Capture the cell that displays the provided text and extract its (X, Y) central coordinate. 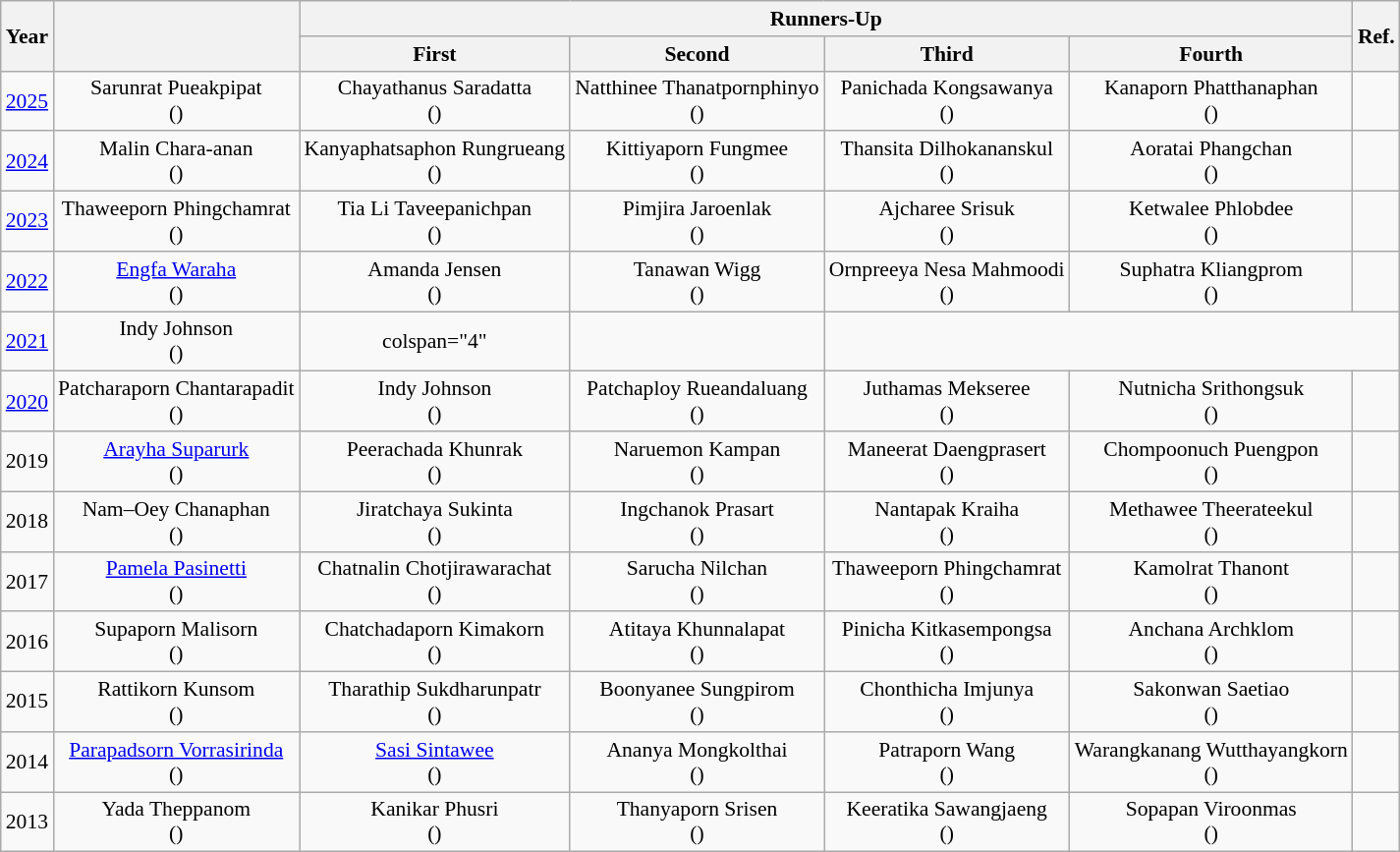
2022 (28, 281)
Atitaya Khunnalapat() (698, 643)
Runners-Up (826, 19)
Kanyaphatsaphon Rungrueang() (435, 161)
Patcharaporn Chantarapadit() (176, 401)
Pinicha Kitkasempongsa() (947, 643)
2021 (28, 342)
Sarucha Nilchan() (698, 582)
2019 (28, 462)
Peerachada Khunrak() (435, 462)
Parapadsorn Vorrasirinda() (176, 763)
Chompoonuch Puengpon() (1211, 462)
Nam–Oey Chanaphan() (176, 521)
Patraporn Wang() (947, 763)
Pamela Pasinetti() (176, 582)
Supaporn Malisorn() (176, 643)
Ingchanok Prasart() (698, 521)
Fourth (1211, 54)
Sasi Sintawee() (435, 763)
Kanikar Phusri() (435, 822)
2013 (28, 822)
Chonthicha Imjunya() (947, 702)
Patchaploy Rueandaluang() (698, 401)
Kittiyaporn Fungmee() (698, 161)
Pimjira Jaroenlak() (698, 222)
colspan="4" (435, 342)
Boonyanee Sungpirom() (698, 702)
Amanda Jensen () (435, 281)
Tharathip Sukdharunpatr() (435, 702)
Panichada Kongsawanya() (947, 100)
Ajcharee Srisuk() (947, 222)
Aoratai Phangchan() (1211, 161)
Sakonwan Saetiao() (1211, 702)
Thanyaporn Srisen() (698, 822)
Third (947, 54)
Chayathanus Saradatta() (435, 100)
Anchana Archklom() (1211, 643)
2014 (28, 763)
2025 (28, 100)
Suphatra Kliangprom() (1211, 281)
2015 (28, 702)
2020 (28, 401)
Maneerat Daengprasert() (947, 462)
2016 (28, 643)
Year (28, 35)
Natthinee Thanatpornphinyo() (698, 100)
Second (698, 54)
Thansita Dilhokananskul() (947, 161)
Tia Li Taveepanichpan() (435, 222)
Chatchadaporn Kimakorn() (435, 643)
Ref. (1376, 35)
Nutnicha Srithongsuk() (1211, 401)
Rattikorn Kunsom() (176, 702)
Jiratchaya Sukinta() (435, 521)
Juthamas Mekseree() (947, 401)
Sarunrat Pueakpipat() (176, 100)
Nantapak Kraiha() (947, 521)
Ornpreeya Nesa Mahmoodi() (947, 281)
Methawee Theerateekul() (1211, 521)
2024 (28, 161)
Tanawan Wigg() (698, 281)
2018 (28, 521)
Yada Theppanom() (176, 822)
First (435, 54)
2023 (28, 222)
2017 (28, 582)
Malin Chara-anan() (176, 161)
Sopapan Viroonmas() (1211, 822)
Engfa Waraha() (176, 281)
Arayha Suparurk() (176, 462)
Warangkanang Wutthayangkorn() (1211, 763)
Ananya Mongkolthai() (698, 763)
Kanaporn Phatthanaphan() (1211, 100)
Keeratika Sawangjaeng() (947, 822)
Kamolrat Thanont() (1211, 582)
Ketwalee Phlobdee() (1211, 222)
Chatnalin Chotjirawarachat() (435, 582)
Naruemon Kampan() (698, 462)
